Search for the cell housing the specified text and yield its (X, Y) center coordinate. 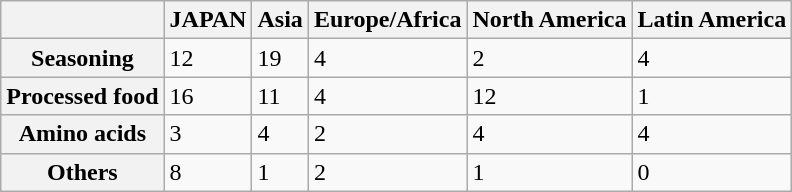
Amino acids (82, 134)
19 (280, 58)
16 (208, 96)
North America (550, 20)
Europe/Africa (388, 20)
Others (82, 172)
Seasoning (82, 58)
0 (712, 172)
3 (208, 134)
11 (280, 96)
JAPAN (208, 20)
Asia (280, 20)
8 (208, 172)
Processed food (82, 96)
Latin America (712, 20)
